For the text-containing cell, return its midpoint in [X, Y] coordinate format. 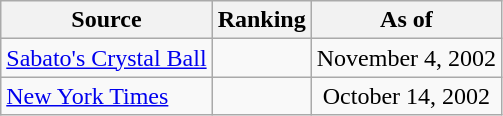
Source [106, 20]
Ranking [262, 20]
November 4, 2002 [406, 58]
As of [406, 20]
October 14, 2002 [406, 96]
New York Times [106, 96]
Sabato's Crystal Ball [106, 58]
